Locate the cell with the specified text and output its [x, y] center coordinate. 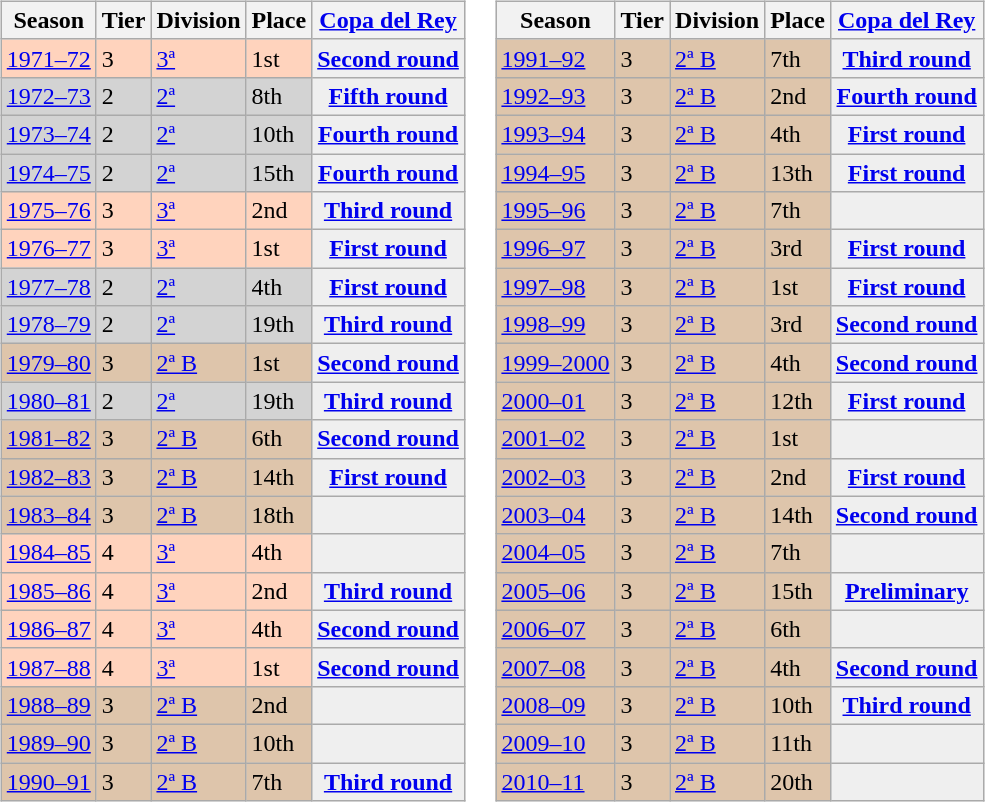
1987–88 [48, 667]
11th [798, 743]
1974–75 [48, 173]
Preliminary [906, 591]
2006–07 [556, 629]
1992–93 [556, 96]
2008–09 [556, 705]
1997–98 [556, 287]
1975–76 [48, 211]
1972–73 [48, 96]
1990–91 [48, 781]
13th [798, 173]
2002–03 [556, 477]
1973–74 [48, 134]
20th [798, 781]
1993–94 [556, 134]
2007–08 [556, 667]
1979–80 [48, 363]
1988–89 [48, 705]
1980–81 [48, 401]
1984–85 [48, 553]
1996–97 [556, 249]
1981–82 [48, 439]
2003–04 [556, 515]
18th [279, 515]
12th [798, 401]
2000–01 [556, 401]
1995–96 [556, 211]
1999–2000 [556, 363]
2004–05 [556, 553]
1998–99 [556, 325]
2005–06 [556, 591]
1982–83 [48, 477]
Fifth round [388, 96]
2010–11 [556, 781]
1977–78 [48, 287]
8th [279, 96]
1989–90 [48, 743]
1983–84 [48, 515]
1976–77 [48, 249]
1985–86 [48, 591]
2009–10 [556, 743]
1971–72 [48, 58]
1978–79 [48, 325]
2001–02 [556, 439]
1991–92 [556, 58]
1986–87 [48, 629]
1994–95 [556, 173]
